Capture the cell that displays the provided text and extract its (x, y) central coordinate. 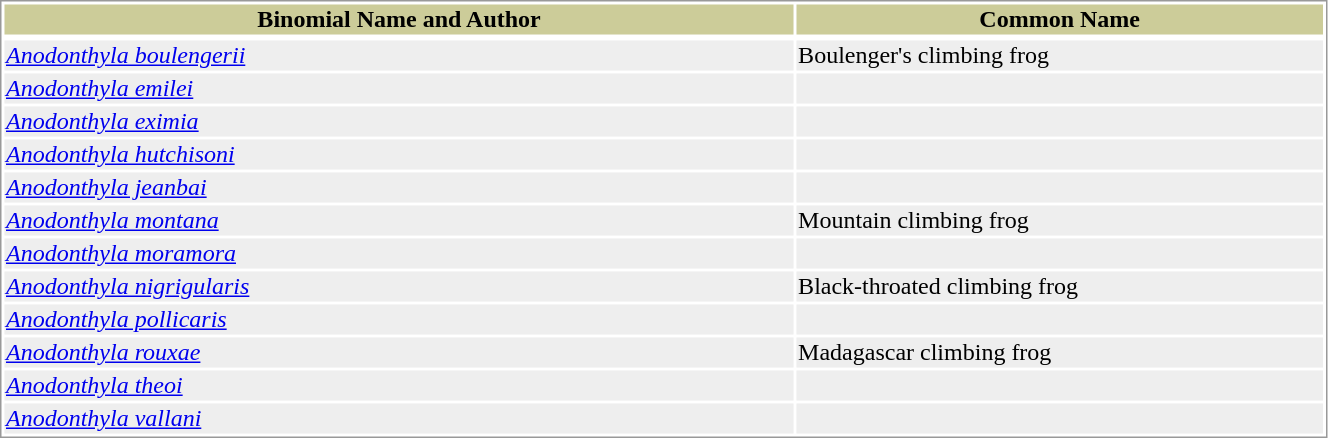
Boulenger's climbing frog (1060, 55)
Anodonthyla jeanbai (398, 187)
Common Name (1060, 19)
Mountain climbing frog (1060, 221)
Anodonthyla vallani (398, 419)
Anodonthyla boulengerii (398, 55)
Anodonthyla moramora (398, 253)
Anodonthyla rouxae (398, 353)
Anodonthyla pollicaris (398, 319)
Anodonthyla hutchisoni (398, 155)
Anodonthyla nigrigularis (398, 287)
Anodonthyla theoi (398, 385)
Anodonthyla montana (398, 221)
Anodonthyla emilei (398, 89)
Binomial Name and Author (398, 19)
Anodonthyla eximia (398, 121)
Black-throated climbing frog (1060, 287)
Madagascar climbing frog (1060, 353)
